Capture the cell that displays the provided text and extract its [x, y] central coordinate. 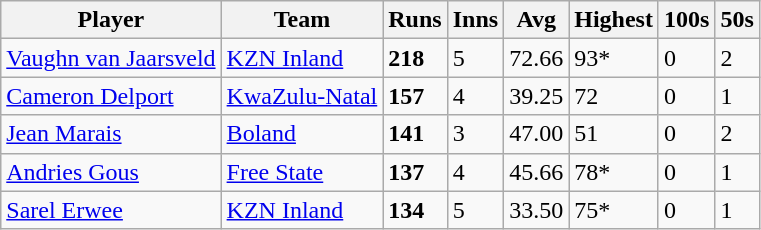
51 [614, 134]
93* [614, 58]
KwaZulu-Natal [302, 96]
78* [614, 172]
33.50 [536, 210]
75* [614, 210]
Team [302, 20]
Highest [614, 20]
141 [415, 134]
3 [475, 134]
100s [686, 20]
Player [111, 20]
137 [415, 172]
Sarel Erwee [111, 210]
45.66 [536, 172]
134 [415, 210]
Boland [302, 134]
Jean Marais [111, 134]
Avg [536, 20]
50s [737, 20]
Inns [475, 20]
218 [415, 58]
72.66 [536, 58]
Vaughn van Jaarsveld [111, 58]
39.25 [536, 96]
47.00 [536, 134]
Andries Gous [111, 172]
Cameron Delport [111, 96]
Free State [302, 172]
Runs [415, 20]
157 [415, 96]
72 [614, 96]
